From the cell containing the given text, extract its center point as [X, Y] coordinate. 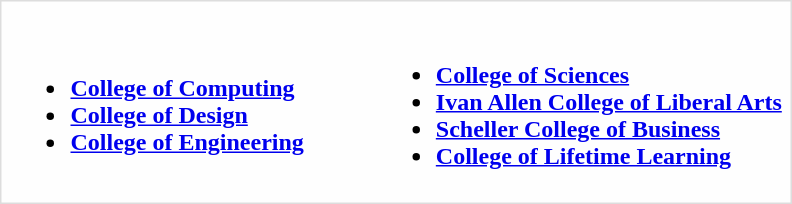
College of SciencesIvan Allen College of Liberal ArtsScheller College of BusinessCollege of Lifetime Learning [578, 102]
College of ComputingCollege of DesignCollege of Engineering [157, 102]
